From the cell containing the given text, extract its center point as [x, y] coordinate. 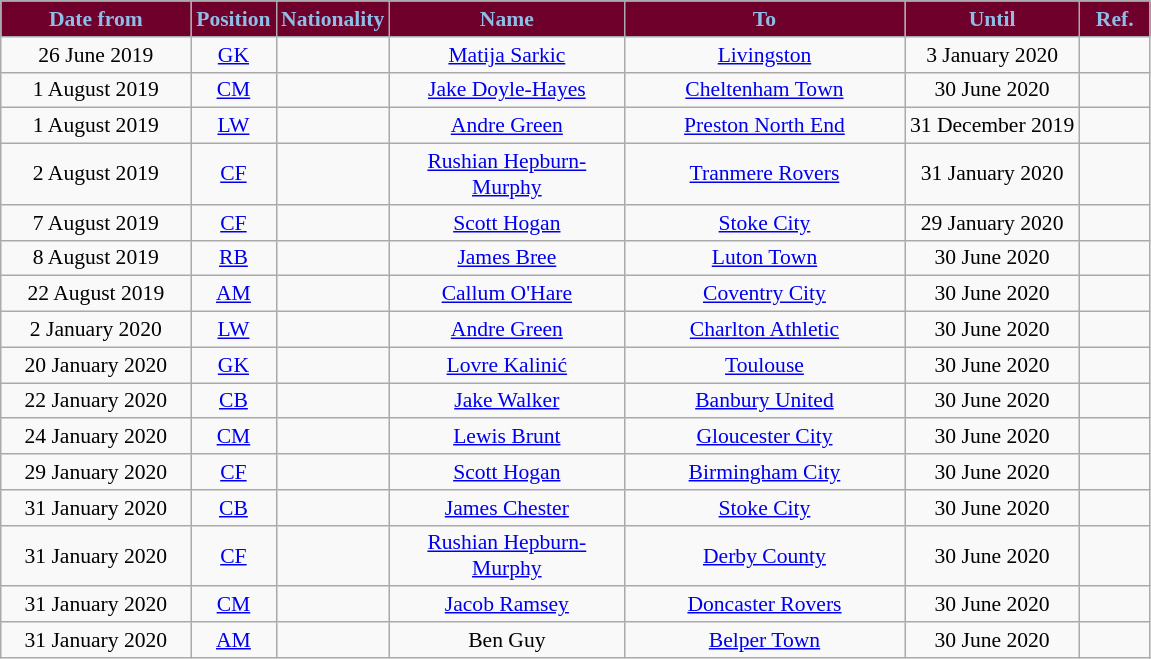
James Chester [506, 508]
Ben Guy [506, 640]
24 January 2020 [96, 437]
2 August 2019 [96, 174]
Jake Doyle-Hayes [506, 90]
Position [234, 19]
RB [234, 258]
22 August 2019 [96, 294]
Jake Walker [506, 401]
8 August 2019 [96, 258]
Charlton Athletic [764, 330]
2 January 2020 [96, 330]
Derby County [764, 556]
To [764, 19]
Coventry City [764, 294]
Cheltenham Town [764, 90]
26 June 2019 [96, 55]
Callum O'Hare [506, 294]
Matija Sarkic [506, 55]
Ref. [1115, 19]
James Bree [506, 258]
Birmingham City [764, 472]
7 August 2019 [96, 223]
Until [992, 19]
22 January 2020 [96, 401]
Livingston [764, 55]
3 January 2020 [992, 55]
Date from [96, 19]
Preston North End [764, 126]
Nationality [332, 19]
Gloucester City [764, 437]
20 January 2020 [96, 365]
Lovre Kalinić [506, 365]
31 December 2019 [992, 126]
Name [506, 19]
Toulouse [764, 365]
Doncaster Rovers [764, 605]
Banbury United [764, 401]
Belper Town [764, 640]
Luton Town [764, 258]
Lewis Brunt [506, 437]
Tranmere Rovers [764, 174]
Jacob Ramsey [506, 605]
